Detect which cell encompasses the target text, then output its [x, y] center coordinate. 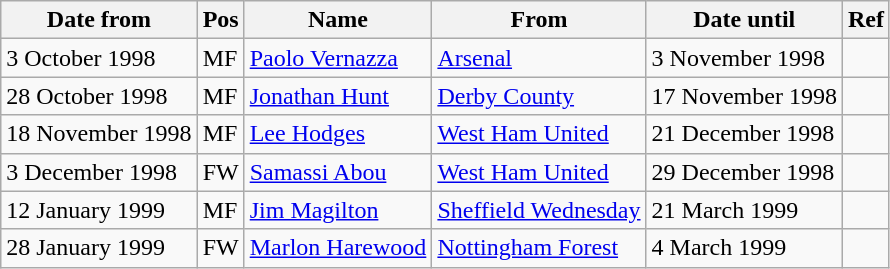
21 December 1998 [744, 134]
21 March 1999 [744, 210]
Jonathan Hunt [338, 96]
29 December 1998 [744, 172]
Derby County [539, 96]
17 November 1998 [744, 96]
18 November 1998 [99, 134]
Date until [744, 20]
3 November 1998 [744, 58]
Arsenal [539, 58]
28 October 1998 [99, 96]
Sheffield Wednesday [539, 210]
Pos [220, 20]
4 March 1999 [744, 248]
3 October 1998 [99, 58]
Jim Magilton [338, 210]
Name [338, 20]
Paolo Vernazza [338, 58]
12 January 1999 [99, 210]
28 January 1999 [99, 248]
Date from [99, 20]
3 December 1998 [99, 172]
Lee Hodges [338, 134]
Marlon Harewood [338, 248]
Nottingham Forest [539, 248]
Samassi Abou [338, 172]
From [539, 20]
Ref [866, 20]
